Provide the (x, y) coordinate of the cell's center where the given text is located.  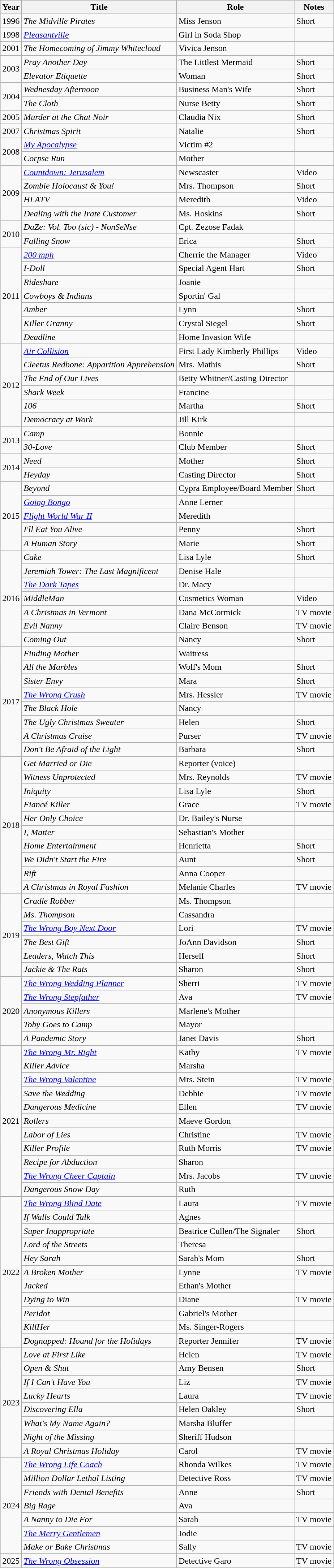
Jodie (235, 1533)
A Human Story (99, 543)
Mrs. Reynolds (235, 777)
The Wrong Wedding Planner (99, 983)
Mrs. Jacobs (235, 1176)
2001 (11, 48)
Francine (235, 392)
Deadline (99, 337)
Claudia Nix (235, 117)
HLATV (99, 200)
Waitress (235, 653)
2016 (11, 598)
Leaders, Watch This (99, 956)
I, Matter (99, 832)
Cleetus Redbone: Apparition Apprehension (99, 364)
200 mph (99, 255)
Dangerous Snow Day (99, 1189)
Need (99, 461)
I-Doll (99, 268)
Dana McCormick (235, 612)
Evil Nanny (99, 626)
Open & Shut (99, 1368)
2007 (11, 131)
Wednesday Afternoon (99, 90)
Ms. Hoskins (235, 213)
Rollers (99, 1121)
Beyond (99, 488)
Mrs. Mathis (235, 364)
Dying to Win (99, 1300)
Lord of the Streets (99, 1244)
Sherri (235, 983)
KillHer (99, 1327)
Zombie Holocaust & You! (99, 186)
Theresa (235, 1244)
Bonnie (235, 433)
Ellen (235, 1107)
Reporter (voice) (235, 763)
A Pandemic Story (99, 1038)
Jackie & The Rats (99, 969)
A Royal Christmas Holiday (99, 1451)
Sheriff Hudson (235, 1437)
Dangerous Medicine (99, 1107)
Jill Kirk (235, 420)
Anna Cooper (235, 873)
Carol (235, 1451)
The Cloth (99, 103)
Nurse Betty (235, 103)
2011 (11, 296)
A Broken Mother (99, 1272)
Camp (99, 433)
Business Man's Wife (235, 90)
Erica (235, 241)
Labor of Lies (99, 1135)
2022 (11, 1272)
Gabriel's Mother (235, 1313)
2009 (11, 193)
If I Can't Have You (99, 1382)
The Ugly Christmas Sweater (99, 722)
30-Love (99, 447)
Rift (99, 873)
Vivica Jenson (235, 48)
Ethan's Mother (235, 1286)
Lynn (235, 310)
Cherrie the Manager (235, 255)
Air Collision (99, 351)
Purser (235, 736)
Janet Davis (235, 1038)
The Merry Gentlemen (99, 1533)
Killer Advice (99, 1066)
Sportin' Gal (235, 296)
The Wrong Crush (99, 695)
Betty Whitner/Casting Director (235, 378)
Year (11, 7)
Debbie (235, 1093)
Lori (235, 928)
2019 (11, 935)
The Wrong Boy Next Door (99, 928)
Cake (99, 557)
Heyday (99, 475)
A Christmas in Vermont (99, 612)
Sebastian's Mother (235, 832)
Sarah's Mom (235, 1258)
What's My Name Again? (99, 1423)
Melanie Charles (235, 887)
Murder at the Chat Noir (99, 117)
Helen Oakley (235, 1409)
Cradle Robber (99, 901)
Witness Unprotected (99, 777)
Pleasantville (99, 35)
The End of Our Lives (99, 378)
Marie (235, 543)
First Lady Kimberly Phillips (235, 351)
Club Member (235, 447)
Crystal Siegel (235, 323)
Million Dollar Lethal Listing (99, 1478)
Liz (235, 1382)
We Didn't Start the Fire (99, 860)
Anonymous Killers (99, 1011)
Penny (235, 530)
Pray Another Day (99, 62)
Fiancé Killer (99, 804)
1996 (11, 21)
The Wrong Mr. Right (99, 1052)
Notes (314, 7)
Woman (235, 76)
Countdown: Jerusalem (99, 172)
Miss Jenson (235, 21)
2017 (11, 701)
Sister Envy (99, 681)
Lucky Hearts (99, 1396)
Don't Be Afraid of the Light (99, 750)
Big Rage (99, 1506)
Anne Lerner (235, 502)
Peridot (99, 1313)
My Apocalypse (99, 144)
2012 (11, 385)
Barbara (235, 750)
Elevator Etiquette (99, 76)
Christmas Spirit (99, 131)
2010 (11, 234)
Ruth Morris (235, 1148)
Dognapped: Hound for the Holidays (99, 1341)
Iniquity (99, 791)
Finding Mother (99, 653)
2003 (11, 69)
Toby Goes to Camp (99, 1024)
Home Invasion Wife (235, 337)
106 (99, 406)
Ruth (235, 1189)
The Homecoming of Jimmy Whitecloud (99, 48)
Cassandra (235, 915)
Lynne (235, 1272)
Title (99, 7)
Flight World War II (99, 516)
The Black Hole (99, 708)
Rideshare (99, 282)
Claire Benson (235, 626)
2018 (11, 825)
Mayor (235, 1024)
Dr. Macy (235, 584)
Mrs. Stein (235, 1080)
Killer Profile (99, 1148)
Sally (235, 1547)
Super Inappropriate (99, 1231)
Role (235, 7)
Amber (99, 310)
The Best Gift (99, 942)
The Midville Pirates (99, 21)
Jeremiah Tower: The Last Magnificent (99, 571)
2004 (11, 96)
MiddleMan (99, 598)
Friends with Dental Benefits (99, 1492)
Detective Garo (235, 1561)
A Christmas in Royal Fashion (99, 887)
The Wrong Life Coach (99, 1464)
2014 (11, 468)
Falling Snow (99, 241)
If Walls Could Talk (99, 1217)
Joanie (235, 282)
Mrs. Hessler (235, 695)
2008 (11, 151)
Discovering Ella (99, 1409)
2015 (11, 516)
Anne (235, 1492)
Grace (235, 804)
Going Bongo (99, 502)
Sarah (235, 1520)
Cypra Employee/Board Member (235, 488)
The Wrong Valentine (99, 1080)
2005 (11, 117)
Save the Wedding (99, 1093)
Killer Granny (99, 323)
Get Married or Die (99, 763)
The Wrong Cheer Captain (99, 1176)
Denise Hale (235, 571)
Shark Week (99, 392)
2024 (11, 1506)
A Christmas Cruise (99, 736)
A Nanny to Die For (99, 1520)
Victim #2 (235, 144)
Newscaster (235, 172)
Hey Sarah (99, 1258)
Make or Bake Christmas (99, 1547)
Aunt (235, 860)
2021 (11, 1121)
Ms. Singer-Rogers (235, 1327)
Reporter Jennifer (235, 1341)
Wolf's Mom (235, 667)
Kathy (235, 1052)
Democracy at Work (99, 420)
2013 (11, 440)
Natalie (235, 131)
Cowboys & Indians (99, 296)
Girl in Soda Shop (235, 35)
Recipe for Abduction (99, 1162)
2023 (11, 1403)
The Dark Tapes (99, 584)
The Wrong Obsession (99, 1561)
Detective Ross (235, 1478)
The Wrong Stepfather (99, 997)
Corpse Run (99, 158)
1998 (11, 35)
2020 (11, 1011)
Coming Out (99, 640)
DaZe: Vol. Too (sic) - NonSeNse (99, 227)
Cosmetics Woman (235, 598)
Marlene's Mother (235, 1011)
Cpt. Zezose Fadak (235, 227)
Marsha Bluffer (235, 1423)
2025 (11, 1561)
Christine (235, 1135)
Diane (235, 1300)
JoAnn Davidson (235, 942)
Home Entertainment (99, 846)
The Littlest Mermaid (235, 62)
All the Marbles (99, 667)
Mrs. Thompson (235, 186)
I'll Eat You Alive (99, 530)
Special Agent Hart (235, 268)
Beatrice Cullen/The Signaler (235, 1231)
Henrietta (235, 846)
Night of the Missing (99, 1437)
Love at First Like (99, 1355)
Maeve Gordon (235, 1121)
Dr. Bailey's Nurse (235, 818)
Mara (235, 681)
Her Only Choice (99, 818)
The Wrong Blind Date (99, 1203)
Martha (235, 406)
Dealing with the Irate Customer (99, 213)
Marsha (235, 1066)
Jacked (99, 1286)
Rhonda Wilkes (235, 1464)
Herself (235, 956)
Casting Director (235, 475)
Agnes (235, 1217)
Amy Bensen (235, 1368)
